Detect which cell encompasses the target text, then output its [X, Y] center coordinate. 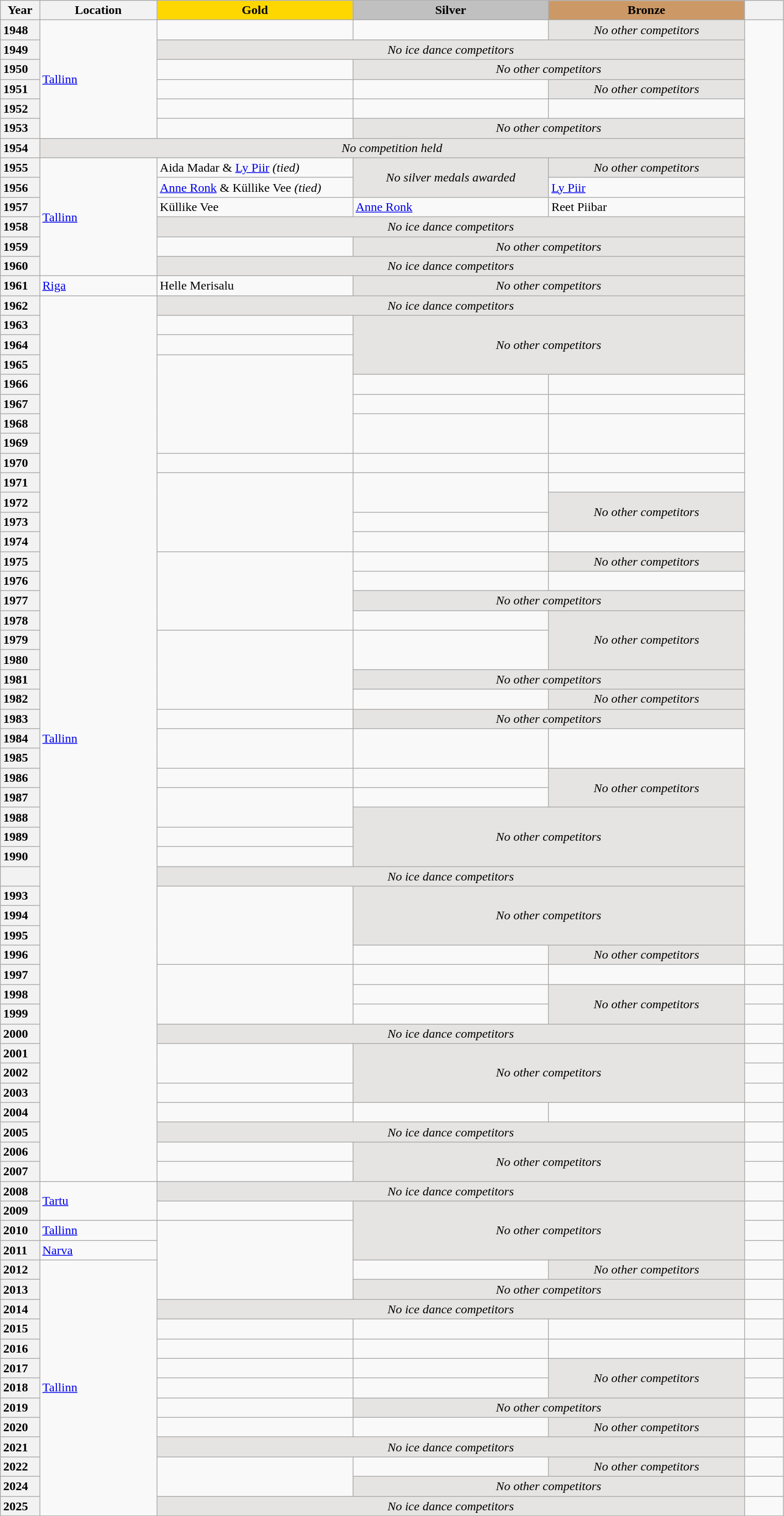
Narva [98, 1250]
1964 [20, 345]
1965 [20, 365]
1973 [20, 522]
Anne Ronk & Küllike Vee (tied) [255, 187]
2019 [20, 1407]
1969 [20, 443]
1994 [20, 916]
2004 [20, 1112]
2009 [20, 1211]
1952 [20, 109]
Silver [451, 10]
1960 [20, 266]
Reet Piibar [646, 207]
1979 [20, 640]
1998 [20, 994]
1956 [20, 187]
1966 [20, 384]
1984 [20, 738]
2001 [20, 1053]
1958 [20, 226]
2011 [20, 1250]
1983 [20, 719]
1978 [20, 620]
1986 [20, 778]
1997 [20, 975]
2015 [20, 1329]
1959 [20, 247]
Gold [255, 10]
2005 [20, 1132]
2012 [20, 1270]
1962 [20, 306]
2007 [20, 1171]
2018 [20, 1388]
1999 [20, 1014]
Location [98, 10]
2017 [20, 1368]
1976 [20, 581]
1980 [20, 660]
1985 [20, 758]
1957 [20, 207]
2006 [20, 1151]
1993 [20, 896]
1953 [20, 128]
1951 [20, 89]
1977 [20, 601]
Bronze [646, 10]
Anne Ronk [451, 207]
Tartu [98, 1201]
1996 [20, 955]
1972 [20, 502]
1995 [20, 935]
Year [20, 10]
1968 [20, 423]
1955 [20, 168]
No silver medals awarded [451, 177]
1949 [20, 50]
2002 [20, 1073]
1950 [20, 69]
No competition held [392, 148]
1988 [20, 817]
1970 [20, 463]
1948 [20, 30]
2003 [20, 1093]
Riga [98, 286]
1987 [20, 797]
2010 [20, 1231]
1971 [20, 482]
1954 [20, 148]
2025 [20, 1506]
1967 [20, 404]
2021 [20, 1447]
1981 [20, 679]
1963 [20, 325]
1974 [20, 541]
1982 [20, 699]
1975 [20, 561]
Küllike Vee [255, 207]
2008 [20, 1191]
2014 [20, 1309]
1989 [20, 837]
1990 [20, 856]
2022 [20, 1466]
Helle Merisalu [255, 286]
1961 [20, 286]
2024 [20, 1486]
2000 [20, 1034]
Ly Piir [646, 187]
2016 [20, 1348]
2013 [20, 1290]
Aida Madar & Ly Piir (tied) [255, 168]
2020 [20, 1427]
